Identify which cell holds the provided text, then report its [X, Y] central coordinate. 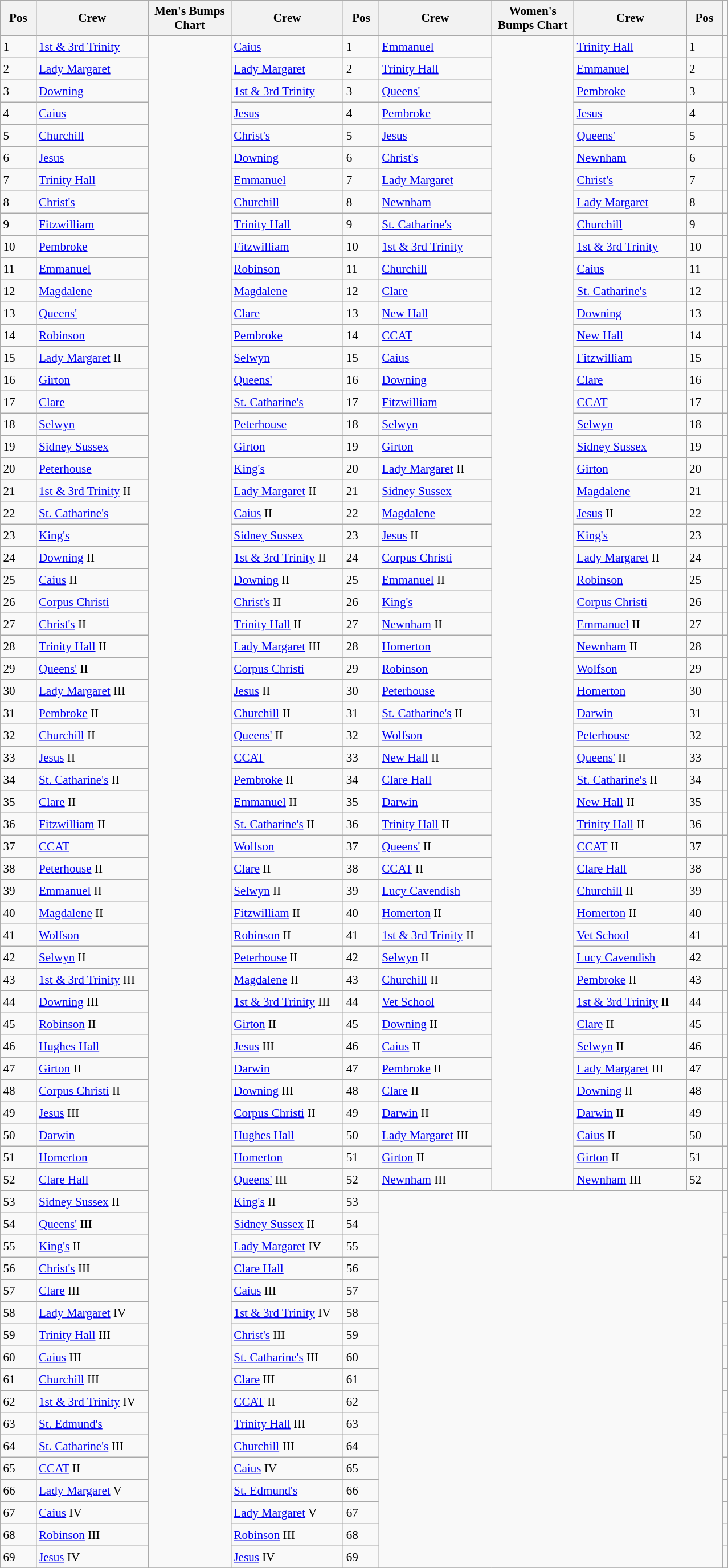
Men's Bumps Chart [189, 18]
Women's Bumps Chart [533, 18]
